Determine the [X, Y] coordinate at the center of the cell enclosing the given text.  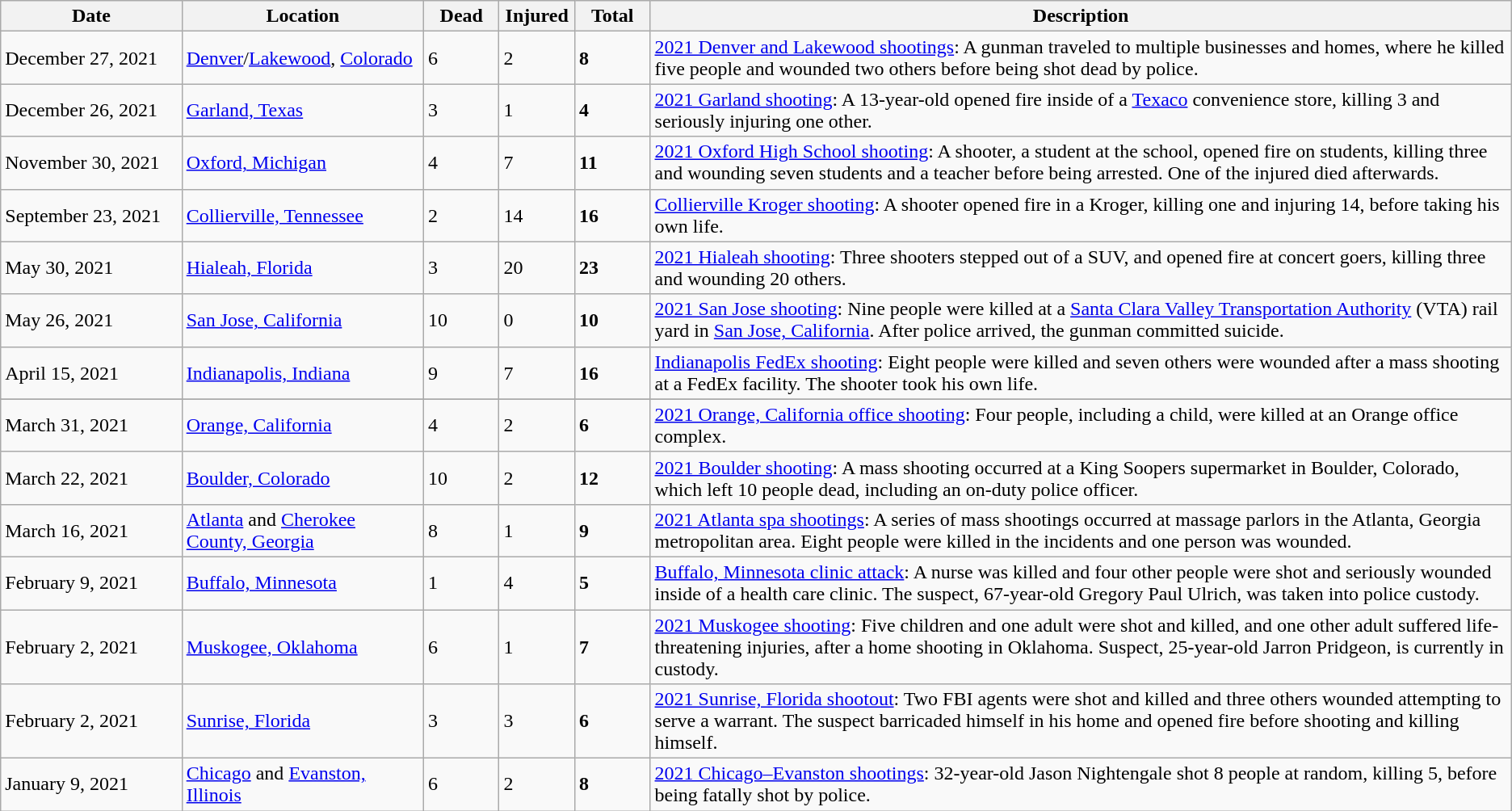
Location [302, 16]
Garland, Texas [302, 110]
December 27, 2021 [91, 58]
Denver/Lakewood, Colorado [302, 58]
Orange, California [302, 425]
Description [1081, 16]
San Jose, California [302, 320]
Boulder, Colorado [302, 478]
5 [612, 583]
September 23, 2021 [91, 215]
Indianapolis, Indiana [302, 373]
Injured [537, 16]
Collierville Kroger shooting: A shooter opened fire in a Kroger, killing one and injuring 14, before taking his own life. [1081, 215]
Muskogee, Oklahoma [302, 646]
Chicago and Evanston, Illinois [302, 785]
23 [612, 268]
January 9, 2021 [91, 785]
April 15, 2021 [91, 373]
May 26, 2021 [91, 320]
Dead [461, 16]
Sunrise, Florida [302, 721]
February 9, 2021 [91, 583]
11 [612, 163]
March 22, 2021 [91, 478]
12 [612, 478]
Collierville, Tennessee [302, 215]
20 [537, 268]
November 30, 2021 [91, 163]
March 31, 2021 [91, 425]
2021 Orange, California office shooting: Four people, including a child, were killed at an Orange office complex. [1081, 425]
Atlanta and Cherokee County, Georgia [302, 530]
December 26, 2021 [91, 110]
March 16, 2021 [91, 530]
14 [537, 215]
2021 Garland shooting: A 13-year-old opened fire inside of a Texaco convenience store, killing 3 and seriously injuring one other. [1081, 110]
Oxford, Michigan [302, 163]
2021 Hialeah shooting: Three shooters stepped out of a SUV, and opened fire at concert goers, killing three and wounding 20 others. [1081, 268]
2021 Chicago–Evanston shootings: 32-year-old Jason Nightengale shot 8 people at random, killing 5, before being fatally shot by police. [1081, 785]
Date [91, 16]
May 30, 2021 [91, 268]
0 [537, 320]
Total [612, 16]
Buffalo, Minnesota [302, 583]
Hialeah, Florida [302, 268]
